Search for the cell housing the specified text and yield its [X, Y] center coordinate. 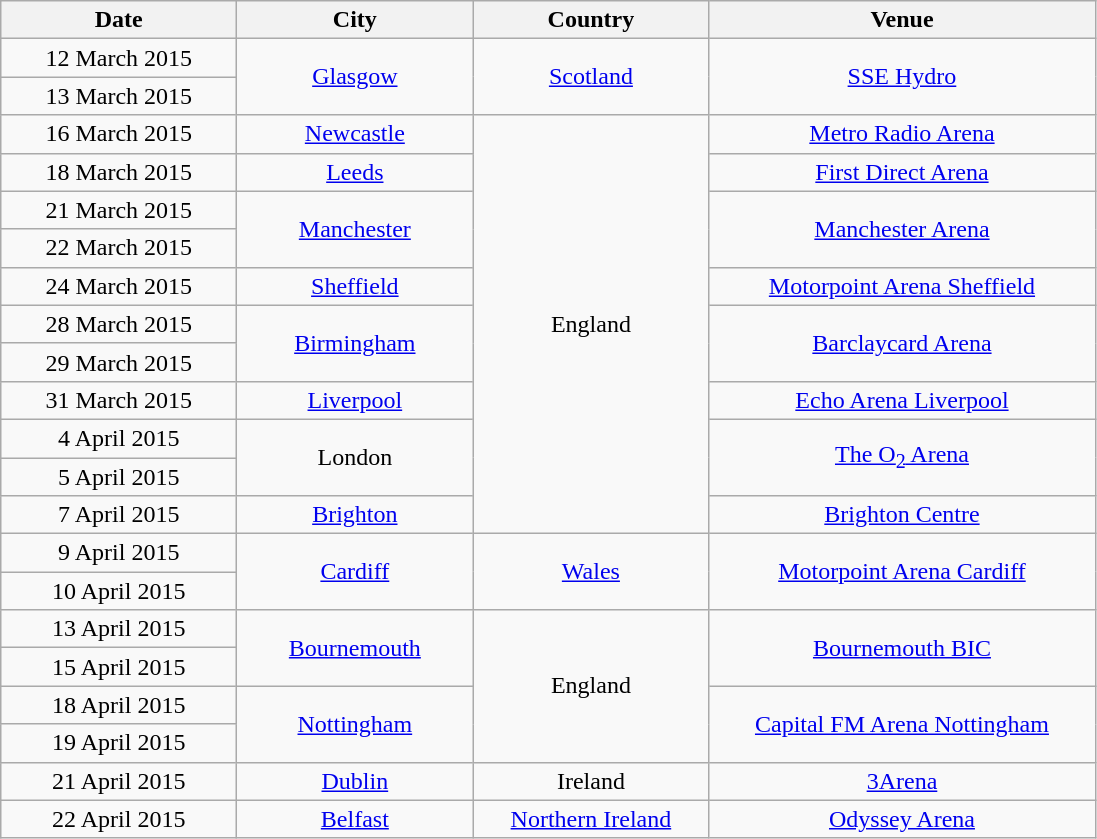
12 March 2015 [119, 58]
Motorpoint Arena Sheffield [902, 286]
24 March 2015 [119, 286]
7 April 2015 [119, 515]
Odyssey Arena [902, 819]
Brighton Centre [902, 515]
Leeds [355, 172]
10 April 2015 [119, 591]
Wales [591, 572]
28 March 2015 [119, 324]
29 March 2015 [119, 362]
Motorpoint Arena Cardiff [902, 572]
Dublin [355, 781]
Bournemouth BIC [902, 648]
Cardiff [355, 572]
22 March 2015 [119, 248]
Belfast [355, 819]
Country [591, 20]
3Arena [902, 781]
21 March 2015 [119, 210]
18 March 2015 [119, 172]
The O2 Arena [902, 457]
Newcastle [355, 134]
31 March 2015 [119, 400]
13 April 2015 [119, 629]
9 April 2015 [119, 553]
19 April 2015 [119, 743]
15 April 2015 [119, 667]
Date [119, 20]
Manchester [355, 229]
Glasgow [355, 77]
Scotland [591, 77]
City [355, 20]
Liverpool [355, 400]
Ireland [591, 781]
Brighton [355, 515]
22 April 2015 [119, 819]
16 March 2015 [119, 134]
First Direct Arena [902, 172]
Sheffield [355, 286]
18 April 2015 [119, 705]
Capital FM Arena Nottingham [902, 724]
21 April 2015 [119, 781]
4 April 2015 [119, 438]
Manchester Arena [902, 229]
Metro Radio Arena [902, 134]
5 April 2015 [119, 477]
Birmingham [355, 343]
Northern Ireland [591, 819]
London [355, 457]
13 March 2015 [119, 96]
SSE Hydro [902, 77]
Nottingham [355, 724]
Bournemouth [355, 648]
Venue [902, 20]
Barclaycard Arena [902, 343]
Echo Arena Liverpool [902, 400]
